Scan for the cell matching the given text and deliver its (X, Y) coordinate at center. 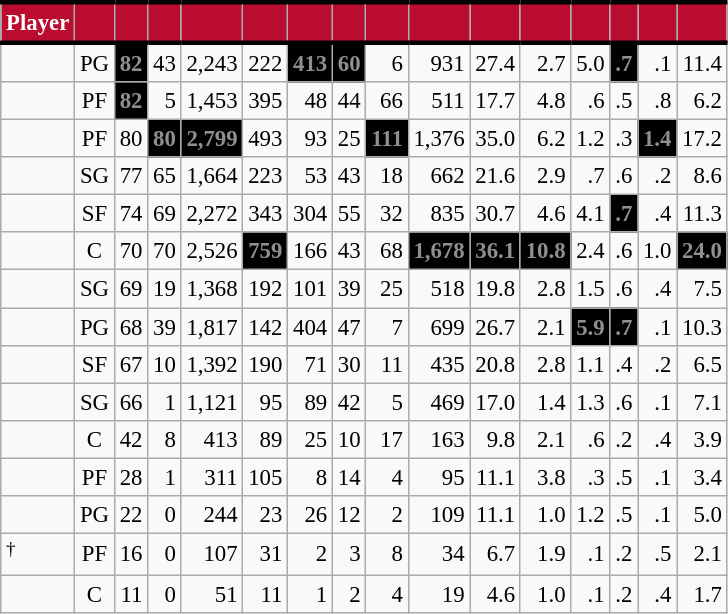
26 (310, 515)
9.8 (495, 439)
4.1 (590, 214)
17.0 (495, 402)
699 (439, 327)
2,526 (212, 251)
1,368 (212, 289)
435 (439, 364)
6 (387, 62)
60 (348, 62)
109 (439, 515)
3.8 (545, 477)
36.1 (495, 251)
1,121 (212, 402)
7 (387, 327)
311 (212, 477)
11.4 (702, 62)
662 (439, 176)
11.3 (702, 214)
395 (266, 101)
18 (387, 176)
759 (266, 251)
8.6 (702, 176)
3.9 (702, 439)
1.1 (590, 364)
35.0 (495, 139)
2,799 (212, 139)
105 (266, 477)
10.3 (702, 327)
493 (266, 139)
22 (130, 515)
163 (439, 439)
53 (310, 176)
21.6 (495, 176)
1.5 (590, 289)
2,243 (212, 62)
5.9 (590, 327)
55 (348, 214)
2.9 (545, 176)
3.4 (702, 477)
1,678 (439, 251)
93 (310, 139)
101 (310, 289)
142 (266, 327)
1,453 (212, 101)
931 (439, 62)
† (38, 554)
17.2 (702, 139)
107 (212, 554)
27.4 (495, 62)
1,392 (212, 364)
4.8 (545, 101)
16 (130, 554)
7.5 (702, 289)
404 (310, 327)
30.7 (495, 214)
7.1 (702, 402)
34 (439, 554)
835 (439, 214)
32 (387, 214)
48 (310, 101)
166 (310, 251)
6.7 (495, 554)
28 (130, 477)
6.5 (702, 364)
17 (387, 439)
1,817 (212, 327)
1,376 (439, 139)
2,272 (212, 214)
44 (348, 101)
65 (164, 176)
71 (310, 364)
2.7 (545, 62)
17.7 (495, 101)
1.7 (702, 594)
31 (266, 554)
Player (38, 22)
24.0 (702, 251)
1.3 (590, 402)
469 (439, 402)
518 (439, 289)
.8 (658, 101)
67 (130, 364)
244 (212, 515)
511 (439, 101)
192 (266, 289)
190 (266, 364)
223 (266, 176)
26.7 (495, 327)
222 (266, 62)
343 (266, 214)
3 (348, 554)
2.4 (590, 251)
111 (387, 139)
14 (348, 477)
23 (266, 515)
1.9 (545, 554)
12 (348, 515)
10.8 (545, 251)
20.8 (495, 364)
51 (212, 594)
19.8 (495, 289)
304 (310, 214)
77 (130, 176)
30 (348, 364)
47 (348, 327)
74 (130, 214)
1,664 (212, 176)
